For the text-containing cell, return its midpoint in (X, Y) coordinate format. 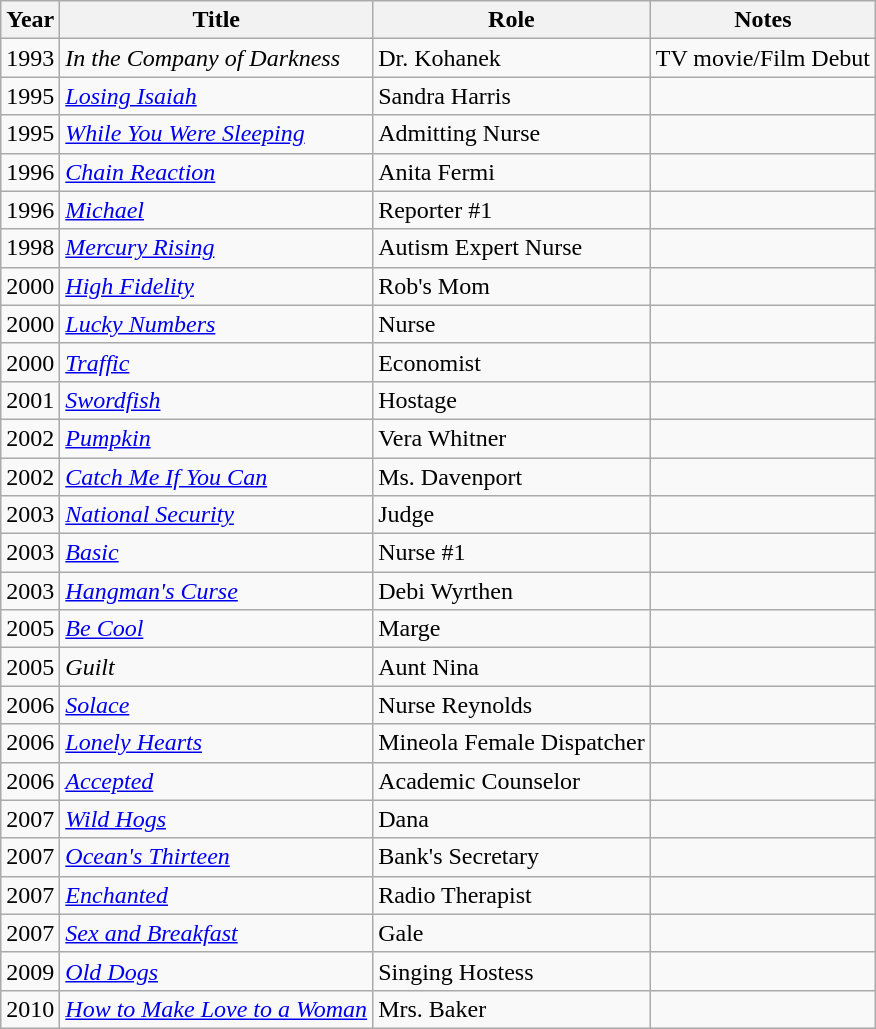
Hostage (512, 400)
Hangman's Curse (216, 591)
Mrs. Baker (512, 1009)
TV movie/Film Debut (762, 58)
High Fidelity (216, 286)
Guilt (216, 667)
2010 (30, 1009)
Lucky Numbers (216, 324)
Accepted (216, 781)
Ocean's Thirteen (216, 857)
Role (512, 20)
Title (216, 20)
While You Were Sleeping (216, 134)
Singing Hostess (512, 971)
Mineola Female Dispatcher (512, 743)
Aunt Nina (512, 667)
Economist (512, 362)
Traffic (216, 362)
Nurse Reynolds (512, 705)
Anita Fermi (512, 172)
2009 (30, 971)
Lonely Hearts (216, 743)
Vera Whitner (512, 438)
Chain Reaction (216, 172)
Reporter #1 (512, 210)
Basic (216, 553)
Losing Isaiah (216, 96)
Catch Me If You Can (216, 477)
Autism Expert Nurse (512, 248)
Solace (216, 705)
Admitting Nurse (512, 134)
Be Cool (216, 629)
Marge (512, 629)
In the Company of Darkness (216, 58)
Bank's Secretary (512, 857)
Judge (512, 515)
Notes (762, 20)
Nurse #1 (512, 553)
Wild Hogs (216, 819)
1993 (30, 58)
Year (30, 20)
Dr. Kohanek (512, 58)
Nurse (512, 324)
Dana (512, 819)
Rob's Mom (512, 286)
National Security (216, 515)
Gale (512, 933)
Radio Therapist (512, 895)
Debi Wyrthen (512, 591)
Academic Counselor (512, 781)
How to Make Love to a Woman (216, 1009)
Mercury Rising (216, 248)
Old Dogs (216, 971)
1998 (30, 248)
Sex and Breakfast (216, 933)
Ms. Davenport (512, 477)
Enchanted (216, 895)
Pumpkin (216, 438)
Michael (216, 210)
2001 (30, 400)
Swordfish (216, 400)
Sandra Harris (512, 96)
